For the text-containing cell, return its midpoint in [x, y] coordinate format. 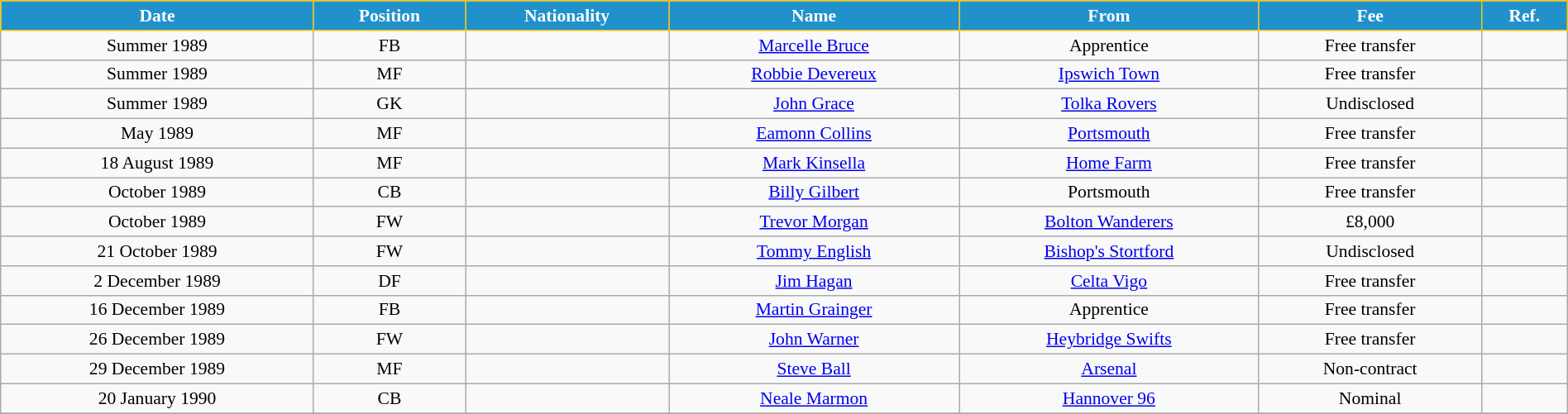
Neale Marmon [814, 398]
Celta Vigo [1109, 281]
£8,000 [1370, 222]
Position [389, 16]
Marcelle Bruce [814, 45]
Hannover 96 [1109, 398]
Nominal [1370, 398]
Date [157, 16]
Trevor Morgan [814, 222]
Name [814, 16]
GK [389, 104]
DF [389, 281]
Martin Grainger [814, 310]
20 January 1990 [157, 398]
John Grace [814, 104]
2 December 1989 [157, 281]
Home Farm [1109, 163]
Nationality [567, 16]
26 December 1989 [157, 340]
29 December 1989 [157, 369]
Tommy English [814, 251]
16 December 1989 [157, 310]
Non-contract [1370, 369]
From [1109, 16]
Fee [1370, 16]
Bishop's Stortford [1109, 251]
Heybridge Swifts [1109, 340]
Eamonn Collins [814, 134]
Ref. [1524, 16]
Billy Gilbert [814, 193]
21 October 1989 [157, 251]
Tolka Rovers [1109, 104]
Bolton Wanderers [1109, 222]
Robbie Devereux [814, 74]
Mark Kinsella [814, 163]
John Warner [814, 340]
18 August 1989 [157, 163]
May 1989 [157, 134]
Steve Ball [814, 369]
Ipswich Town [1109, 74]
Jim Hagan [814, 281]
Arsenal [1109, 369]
